Provide the (x, y) coordinate of the cell's center where the given text is located.  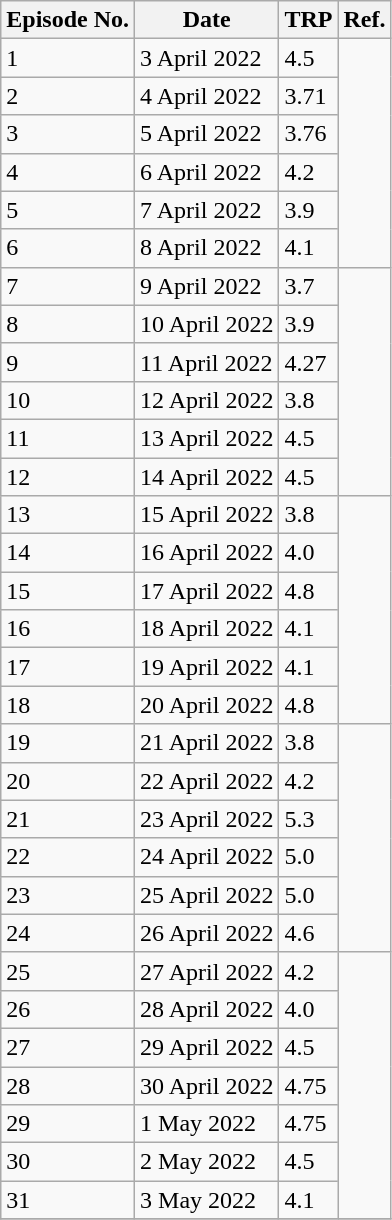
16 April 2022 (207, 553)
25 (68, 971)
4 (68, 172)
3.76 (308, 134)
19 (68, 743)
6 (68, 248)
Episode No. (68, 20)
17 April 2022 (207, 591)
30 April 2022 (207, 1085)
Ref. (364, 20)
13 April 2022 (207, 438)
TRP (308, 20)
9 (68, 362)
13 (68, 515)
11 (68, 438)
7 April 2022 (207, 210)
27 (68, 1047)
3.7 (308, 286)
23 April 2022 (207, 819)
22 (68, 857)
1 (68, 58)
4.27 (308, 362)
10 (68, 400)
25 April 2022 (207, 895)
3.71 (308, 96)
8 April 2022 (207, 248)
15 April 2022 (207, 515)
5 April 2022 (207, 134)
22 April 2022 (207, 781)
7 (68, 286)
3 April 2022 (207, 58)
21 (68, 819)
8 (68, 324)
23 (68, 895)
2 May 2022 (207, 1162)
9 April 2022 (207, 286)
14 April 2022 (207, 477)
18 April 2022 (207, 629)
1 May 2022 (207, 1124)
12 April 2022 (207, 400)
18 (68, 705)
4.6 (308, 933)
19 April 2022 (207, 667)
14 (68, 553)
26 (68, 1009)
3 May 2022 (207, 1200)
Date (207, 20)
2 (68, 96)
16 (68, 629)
24 (68, 933)
30 (68, 1162)
15 (68, 591)
28 (68, 1085)
29 April 2022 (207, 1047)
27 April 2022 (207, 971)
29 (68, 1124)
17 (68, 667)
12 (68, 477)
24 April 2022 (207, 857)
20 April 2022 (207, 705)
5.3 (308, 819)
31 (68, 1200)
11 April 2022 (207, 362)
26 April 2022 (207, 933)
20 (68, 781)
4 April 2022 (207, 96)
3 (68, 134)
28 April 2022 (207, 1009)
6 April 2022 (207, 172)
5 (68, 210)
21 April 2022 (207, 743)
10 April 2022 (207, 324)
